Identify which cell holds the provided text, then report its [x, y] central coordinate. 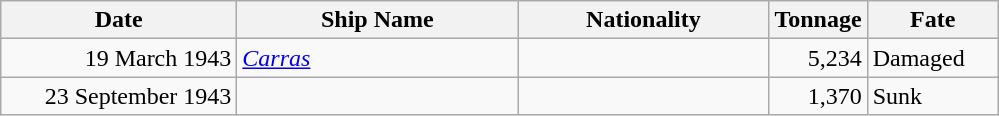
Carras [378, 58]
Nationality [644, 20]
Fate [932, 20]
Date [119, 20]
Sunk [932, 96]
Ship Name [378, 20]
Damaged [932, 58]
Tonnage [818, 20]
23 September 1943 [119, 96]
19 March 1943 [119, 58]
5,234 [818, 58]
1,370 [818, 96]
